Locate the cell with the specified text and output its (X, Y) center coordinate. 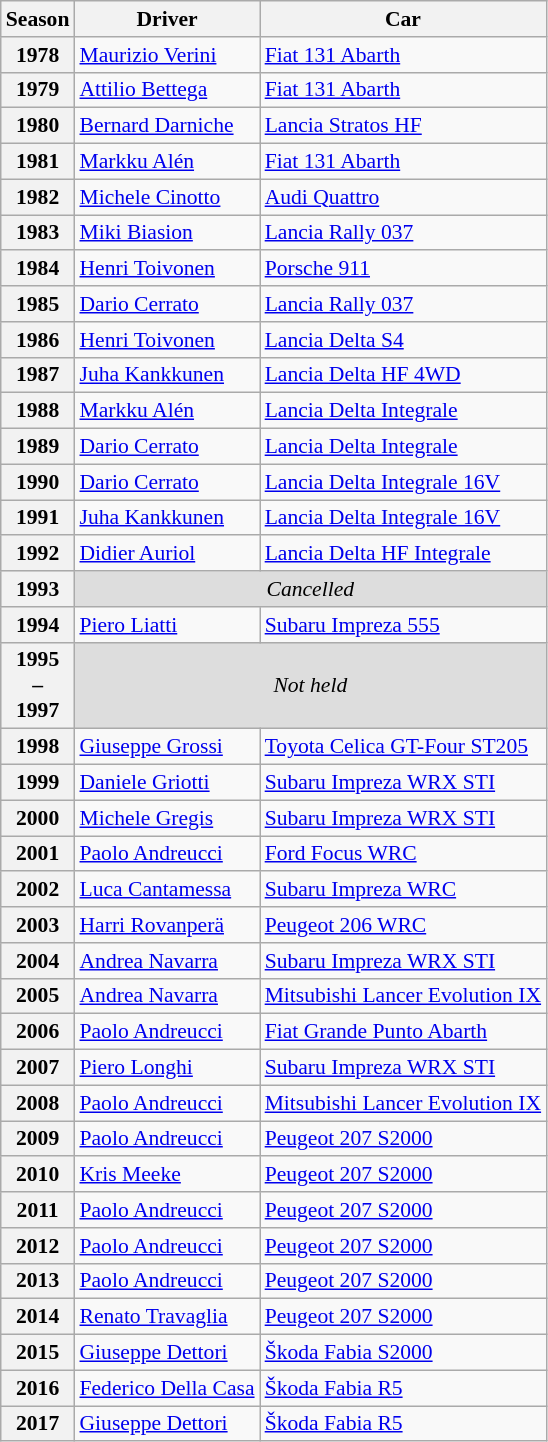
1985 (38, 304)
Cancelled (310, 589)
1986 (38, 340)
1999 (38, 783)
1981 (38, 162)
2005 (38, 996)
2001 (38, 854)
Škoda Fabia S2000 (404, 1353)
2014 (38, 1317)
1998 (38, 747)
Car (404, 19)
1990 (38, 482)
Giuseppe Grossi (166, 747)
1992 (38, 554)
Peugeot 206 WRC (404, 925)
Not held (310, 686)
2004 (38, 961)
Audi Quattro (404, 197)
2016 (38, 1388)
2003 (38, 925)
2017 (38, 1424)
2002 (38, 890)
Toyota Celica GT-Four ST205 (404, 747)
Maurizio Verini (166, 55)
Daniele Griotti (166, 783)
1978 (38, 55)
Didier Auriol (166, 554)
2000 (38, 818)
Porsche 911 (404, 269)
Lancia Delta HF Integrale (404, 554)
Piero Liatti (166, 625)
Luca Cantamessa (166, 890)
Subaru Impreza WRC (404, 890)
1988 (38, 411)
1987 (38, 375)
1980 (38, 126)
2012 (38, 1246)
1994 (38, 625)
Fiat Grande Punto Abarth (404, 1032)
Attilio Bettega (166, 90)
1979 (38, 90)
Harri Rovanperä (166, 925)
Driver (166, 19)
2011 (38, 1210)
Lancia Delta HF 4WD (404, 375)
1989 (38, 447)
2015 (38, 1353)
Season (38, 19)
1982 (38, 197)
1991 (38, 518)
Lancia Delta S4 (404, 340)
Federico Della Casa (166, 1388)
1983 (38, 233)
Piero Longhi (166, 1068)
2006 (38, 1032)
1984 (38, 269)
Bernard Darniche (166, 126)
2008 (38, 1103)
Miki Biasion (166, 233)
Subaru Impreza 555 (404, 625)
Renato Travaglia (166, 1317)
Ford Focus WRC (404, 854)
2010 (38, 1175)
1995–1997 (38, 686)
2007 (38, 1068)
Michele Gregis (166, 818)
2013 (38, 1281)
Michele Cinotto (166, 197)
Kris Meeke (166, 1175)
Lancia Stratos HF (404, 126)
2009 (38, 1139)
1993 (38, 589)
